Capture the cell that displays the provided text and extract its (X, Y) central coordinate. 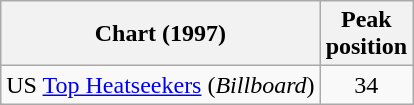
US Top Heatseekers (Billboard) (160, 85)
Peakposition (366, 34)
34 (366, 85)
Chart (1997) (160, 34)
